Return the (x, y) coordinate for the center point of the cell that contains the specified text.  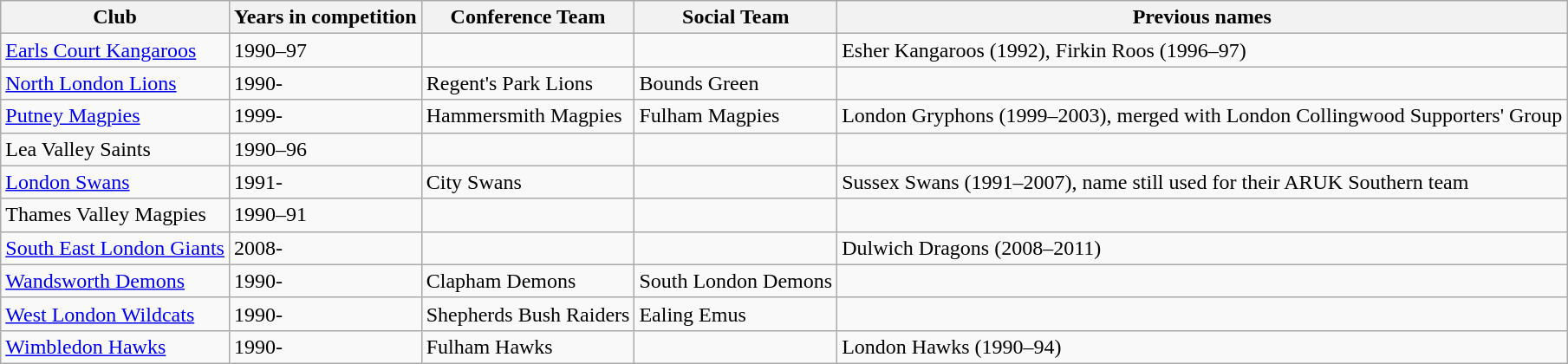
Ealing Emus (736, 314)
Thames Valley Magpies (115, 215)
Sussex Swans (1991–2007), name still used for their ARUK Southern team (1202, 182)
Bounds Green (736, 83)
Esher Kangaroos (1992), Firkin Roos (1996–97) (1202, 50)
1990–91 (325, 215)
Shepherds Bush Raiders (528, 314)
1990–97 (325, 50)
South East London Giants (115, 248)
2008- (325, 248)
South London Demons (736, 281)
London Hawks (1990–94) (1202, 347)
Clapham Demons (528, 281)
Fulham Hawks (528, 347)
Previous names (1202, 17)
London Gryphons (1999–2003), merged with London Collingwood Supporters' Group (1202, 116)
Putney Magpies (115, 116)
Regent's Park Lions (528, 83)
City Swans (528, 182)
Wandsworth Demons (115, 281)
North London Lions (115, 83)
Fulham Magpies (736, 116)
West London Wildcats (115, 314)
1999- (325, 116)
Lea Valley Saints (115, 149)
London Swans (115, 182)
1990–96 (325, 149)
Years in competition (325, 17)
Social Team (736, 17)
Hammersmith Magpies (528, 116)
1991- (325, 182)
Earls Court Kangaroos (115, 50)
Conference Team (528, 17)
Club (115, 17)
Dulwich Dragons (2008–2011) (1202, 248)
Wimbledon Hawks (115, 347)
